Search for the cell housing the specified text and yield its [X, Y] center coordinate. 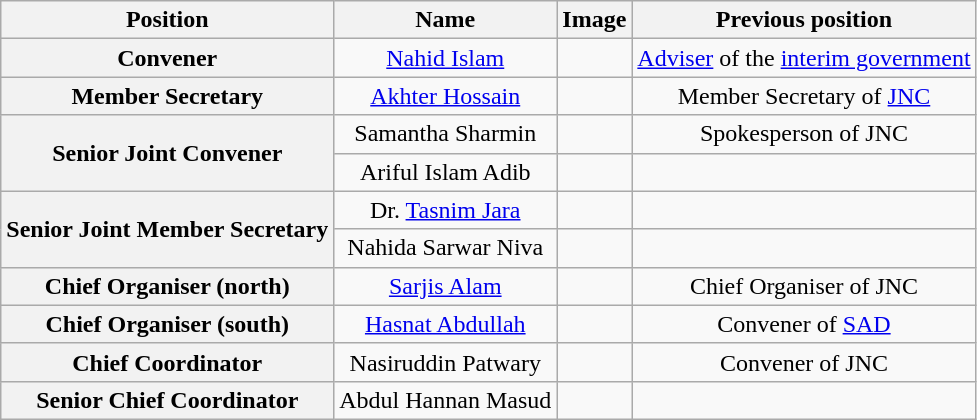
Convener of JNC [804, 362]
Convener of SAD [804, 324]
Name [446, 20]
Spokesperson of JNC [804, 134]
Member Secretary [168, 96]
Senior Joint Member Secretary [168, 229]
Nahida Sarwar Niva [446, 248]
Adviser of the interim government [804, 58]
Chief Organiser (south) [168, 324]
Nasiruddin Patwary [446, 362]
Convener [168, 58]
Chief Organiser of JNC [804, 286]
Senior Joint Convener [168, 153]
Ariful Islam Adib [446, 172]
Member Secretary of JNC [804, 96]
Nahid Islam [446, 58]
Hasnat Abdullah [446, 324]
Previous position [804, 20]
Dr. Tasnim Jara [446, 210]
Position [168, 20]
Chief Organiser (north) [168, 286]
Senior Chief Coordinator [168, 400]
Image [594, 20]
Chief Coordinator [168, 362]
Samantha Sharmin [446, 134]
Akhter Hossain [446, 96]
Sarjis Alam [446, 286]
Abdul Hannan Masud [446, 400]
